Search for the cell housing the specified text and yield its [x, y] center coordinate. 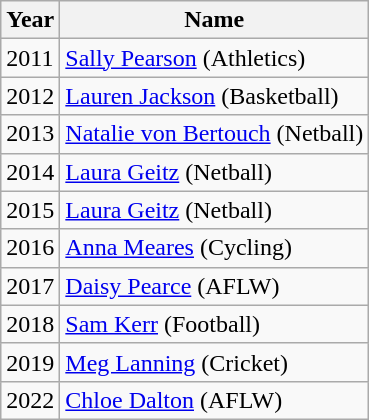
2013 [30, 134]
2015 [30, 210]
Anna Meares (Cycling) [214, 248]
2019 [30, 362]
2018 [30, 324]
2011 [30, 58]
2014 [30, 172]
Sam Kerr (Football) [214, 324]
Chloe Dalton (AFLW) [214, 400]
Year [30, 20]
2017 [30, 286]
2022 [30, 400]
2016 [30, 248]
Lauren Jackson (Basketball) [214, 96]
Meg Lanning (Cricket) [214, 362]
Name [214, 20]
Sally Pearson (Athletics) [214, 58]
2012 [30, 96]
Natalie von Bertouch (Netball) [214, 134]
Daisy Pearce (AFLW) [214, 286]
